Pinpoint the cell where the given text exists, returning its [X, Y] midpoint coordinate. 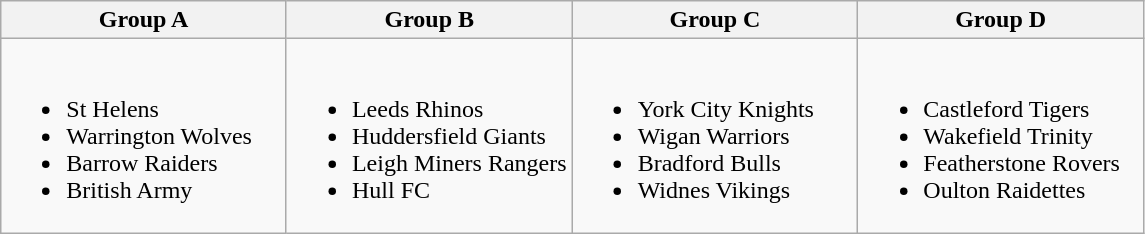
York City KnightsWigan WarriorsBradford BullsWidnes Vikings [715, 136]
Group A [144, 20]
Leeds RhinosHuddersfield GiantsLeigh Miners RangersHull FC [429, 136]
Group C [715, 20]
Group B [429, 20]
St HelensWarrington WolvesBarrow RaidersBritish Army [144, 136]
Castleford TigersWakefield TrinityFeatherstone RoversOulton Raidettes [1001, 136]
Group D [1001, 20]
